Search for the cell housing the specified text and yield its (x, y) center coordinate. 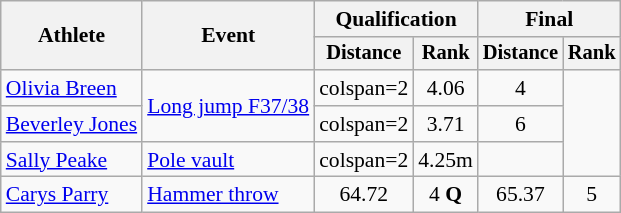
Final (549, 19)
64.72 (364, 195)
Pole vault (228, 160)
4 Q (446, 195)
Olivia Breen (72, 88)
4 (520, 88)
Beverley Jones (72, 124)
6 (520, 124)
5 (592, 195)
Carys Parry (72, 195)
65.37 (520, 195)
3.71 (446, 124)
Sally Peake (72, 160)
Hammer throw (228, 195)
Athlete (72, 36)
Long jump F37/38 (228, 106)
Event (228, 36)
4.25m (446, 160)
4.06 (446, 88)
Qualification (396, 19)
